From the cell containing the given text, extract its center point as (x, y) coordinate. 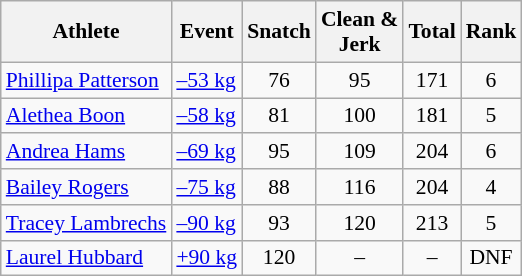
Total (432, 32)
–58 kg (206, 116)
88 (279, 187)
–53 kg (206, 80)
DNF (492, 258)
81 (279, 116)
Athlete (86, 32)
109 (360, 152)
Clean &Jerk (360, 32)
Snatch (279, 32)
213 (432, 223)
Event (206, 32)
171 (432, 80)
Andrea Hams (86, 152)
93 (279, 223)
Bailey Rogers (86, 187)
100 (360, 116)
+90 kg (206, 258)
–69 kg (206, 152)
Laurel Hubbard (86, 258)
4 (492, 187)
Tracey Lambrechs (86, 223)
181 (432, 116)
Rank (492, 32)
–75 kg (206, 187)
Phillipa Patterson (86, 80)
Alethea Boon (86, 116)
116 (360, 187)
–90 kg (206, 223)
76 (279, 80)
